Search for the cell housing the specified text and yield its (X, Y) center coordinate. 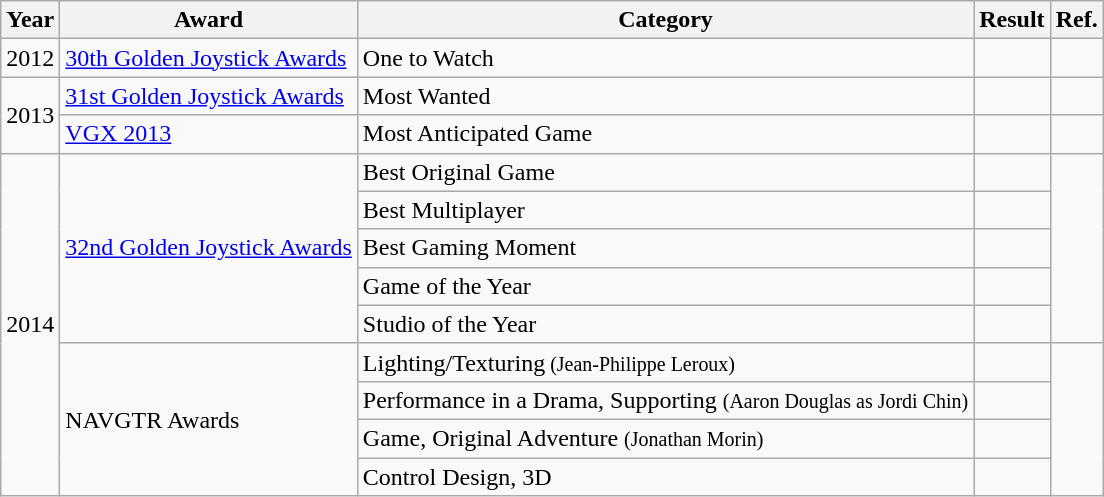
Most Wanted (665, 96)
One to Watch (665, 58)
VGX 2013 (209, 134)
Lighting/Texturing (Jean-Philippe Leroux) (665, 362)
Control Design, 3D (665, 477)
2013 (30, 115)
2012 (30, 58)
32nd Golden Joystick Awards (209, 248)
Award (209, 20)
31st Golden Joystick Awards (209, 96)
Game of the Year (665, 286)
30th Golden Joystick Awards (209, 58)
Year (30, 20)
Game, Original Adventure (Jonathan Morin) (665, 438)
Category (665, 20)
NAVGTR Awards (209, 419)
2014 (30, 324)
Ref. (1076, 20)
Most Anticipated Game (665, 134)
Studio of the Year (665, 324)
Performance in a Drama, Supporting (Aaron Douglas as Jordi Chin) (665, 400)
Best Original Game (665, 172)
Best Gaming Moment (665, 248)
Best Multiplayer (665, 210)
Result (1012, 20)
